Search for the cell housing the specified text and yield its (x, y) center coordinate. 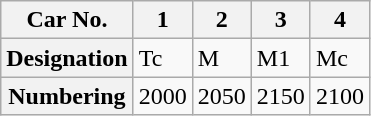
2100 (340, 96)
Numbering (67, 96)
3 (280, 20)
2150 (280, 96)
2 (222, 20)
Tc (162, 58)
M (222, 58)
2050 (222, 96)
4 (340, 20)
Designation (67, 58)
Mc (340, 58)
M1 (280, 58)
2000 (162, 96)
1 (162, 20)
Car No. (67, 20)
